Pinpoint the cell where the given text exists, returning its (X, Y) midpoint coordinate. 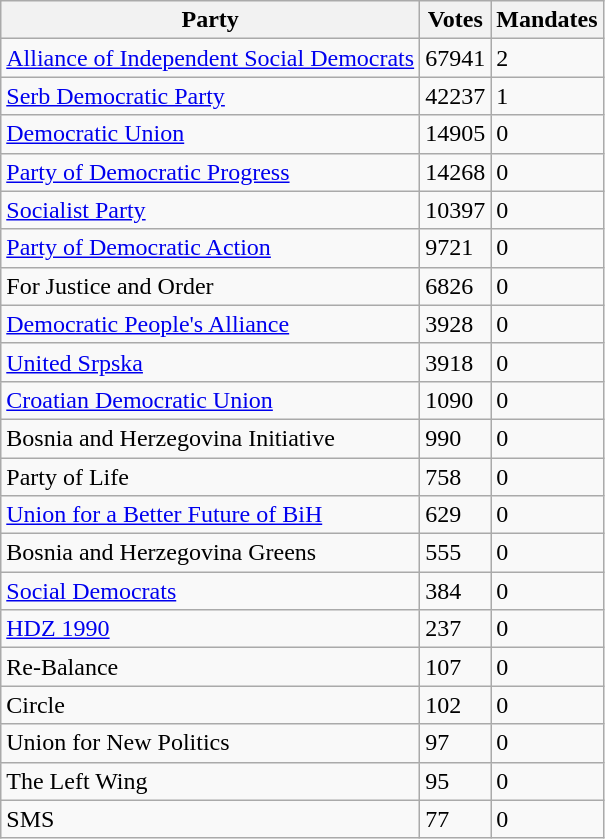
Democratic People's Alliance (210, 324)
Bosnia and Herzegovina Initiative (210, 438)
67941 (456, 58)
Croatian Democratic Union (210, 400)
555 (456, 553)
Union for a Better Future of BiH (210, 515)
Bosnia and Herzegovina Greens (210, 553)
Socialist Party (210, 210)
Circle (210, 705)
Democratic Union (210, 134)
384 (456, 591)
Votes (456, 20)
1 (547, 96)
629 (456, 515)
10397 (456, 210)
The Left Wing (210, 781)
HDZ 1990 (210, 629)
14905 (456, 134)
Union for New Politics (210, 743)
Party of Democratic Action (210, 248)
Social Democrats (210, 591)
United Srpska (210, 362)
3928 (456, 324)
990 (456, 438)
237 (456, 629)
102 (456, 705)
2 (547, 58)
Party of Life (210, 477)
6826 (456, 286)
3918 (456, 362)
1090 (456, 400)
Party (210, 20)
Alliance of Independent Social Democrats (210, 58)
42237 (456, 96)
For Justice and Order (210, 286)
97 (456, 743)
758 (456, 477)
Re-Balance (210, 667)
SMS (210, 819)
Party of Democratic Progress (210, 172)
14268 (456, 172)
107 (456, 667)
Mandates (547, 20)
Serb Democratic Party (210, 96)
95 (456, 781)
9721 (456, 248)
77 (456, 819)
